Detect which cell encompasses the target text, then output its [X, Y] center coordinate. 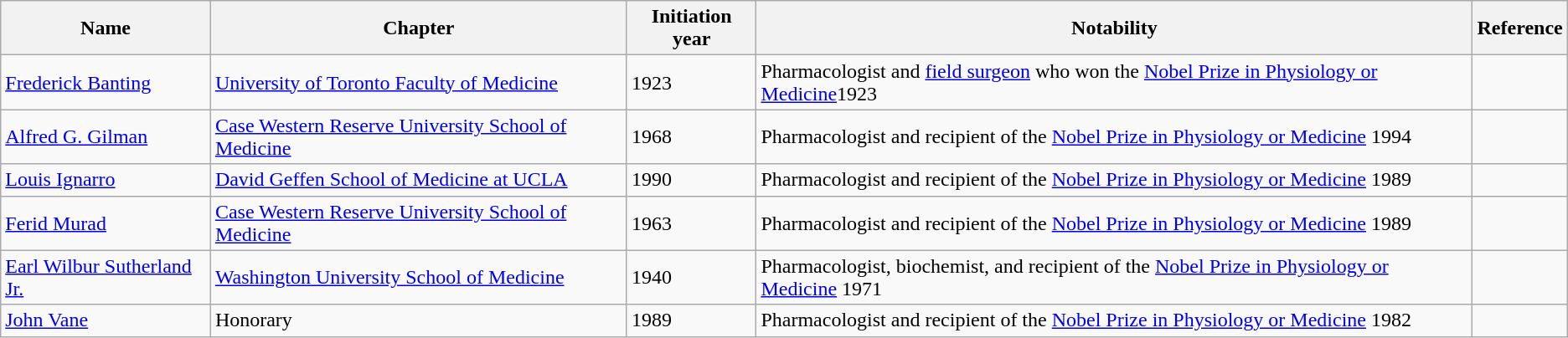
Pharmacologist and recipient of the Nobel Prize in Physiology or Medicine 1982 [1114, 320]
1940 [692, 278]
Alfred G. Gilman [106, 137]
John Vane [106, 320]
Pharmacologist and field surgeon who won the Nobel Prize in Physiology or Medicine1923 [1114, 82]
Chapter [419, 28]
Earl Wilbur Sutherland Jr. [106, 278]
1963 [692, 223]
1990 [692, 180]
Louis Ignarro [106, 180]
Pharmacologist and recipient of the Nobel Prize in Physiology or Medicine 1994 [1114, 137]
Name [106, 28]
Initiation year [692, 28]
Ferid Murad [106, 223]
Washington University School of Medicine [419, 278]
1923 [692, 82]
Honorary [419, 320]
David Geffen School of Medicine at UCLA [419, 180]
1968 [692, 137]
Notability [1114, 28]
1989 [692, 320]
University of Toronto Faculty of Medicine [419, 82]
Frederick Banting [106, 82]
Reference [1519, 28]
Pharmacologist, biochemist, and recipient of the Nobel Prize in Physiology or Medicine 1971 [1114, 278]
